For the text-containing cell, return its midpoint in [X, Y] coordinate format. 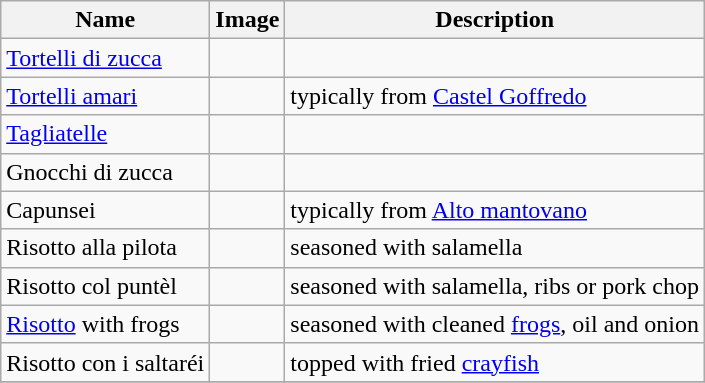
Tortelli amari [106, 96]
Tortelli di zucca [106, 58]
Tagliatelle [106, 134]
seasoned with cleaned frogs, oil and onion [495, 324]
Risotto con i saltaréi [106, 362]
seasoned with salamella [495, 248]
Description [495, 20]
Gnocchi di zucca [106, 172]
Risotto with frogs [106, 324]
Capunsei [106, 210]
Risotto alla pilota [106, 248]
typically from Castel Goffredo [495, 96]
Name [106, 20]
topped with fried crayfish [495, 362]
typically from Alto mantovano [495, 210]
Image [248, 20]
seasoned with salamella, ribs or pork chop [495, 286]
Risotto col puntèl [106, 286]
